Capture the cell that displays the provided text and extract its [X, Y] central coordinate. 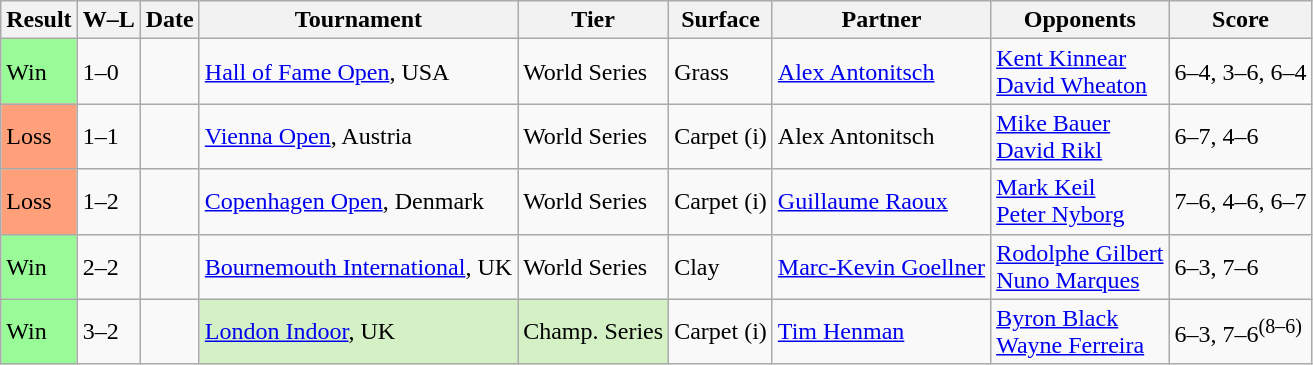
Champ. Series [594, 332]
Byron Black Wayne Ferreira [1080, 332]
Clay [721, 266]
6–3, 7–6(8–6) [1240, 332]
Kent Kinnear David Wheaton [1080, 72]
Tournament [358, 20]
6–3, 7–6 [1240, 266]
Grass [721, 72]
1–2 [108, 202]
6–4, 3–6, 6–4 [1240, 72]
W–L [108, 20]
Mike Bauer David Rikl [1080, 136]
Copenhagen Open, Denmark [358, 202]
London Indoor, UK [358, 332]
3–2 [108, 332]
Date [170, 20]
Rodolphe Gilbert Nuno Marques [1080, 266]
7–6, 4–6, 6–7 [1240, 202]
Result [39, 20]
Hall of Fame Open, USA [358, 72]
1–1 [108, 136]
Surface [721, 20]
Tier [594, 20]
Guillaume Raoux [881, 202]
Mark Keil Peter Nyborg [1080, 202]
2–2 [108, 266]
Marc-Kevin Goellner [881, 266]
Opponents [1080, 20]
Tim Henman [881, 332]
Vienna Open, Austria [358, 136]
Partner [881, 20]
Score [1240, 20]
Bournemouth International, UK [358, 266]
6–7, 4–6 [1240, 136]
1–0 [108, 72]
